Search for the cell housing the specified text and yield its (X, Y) center coordinate. 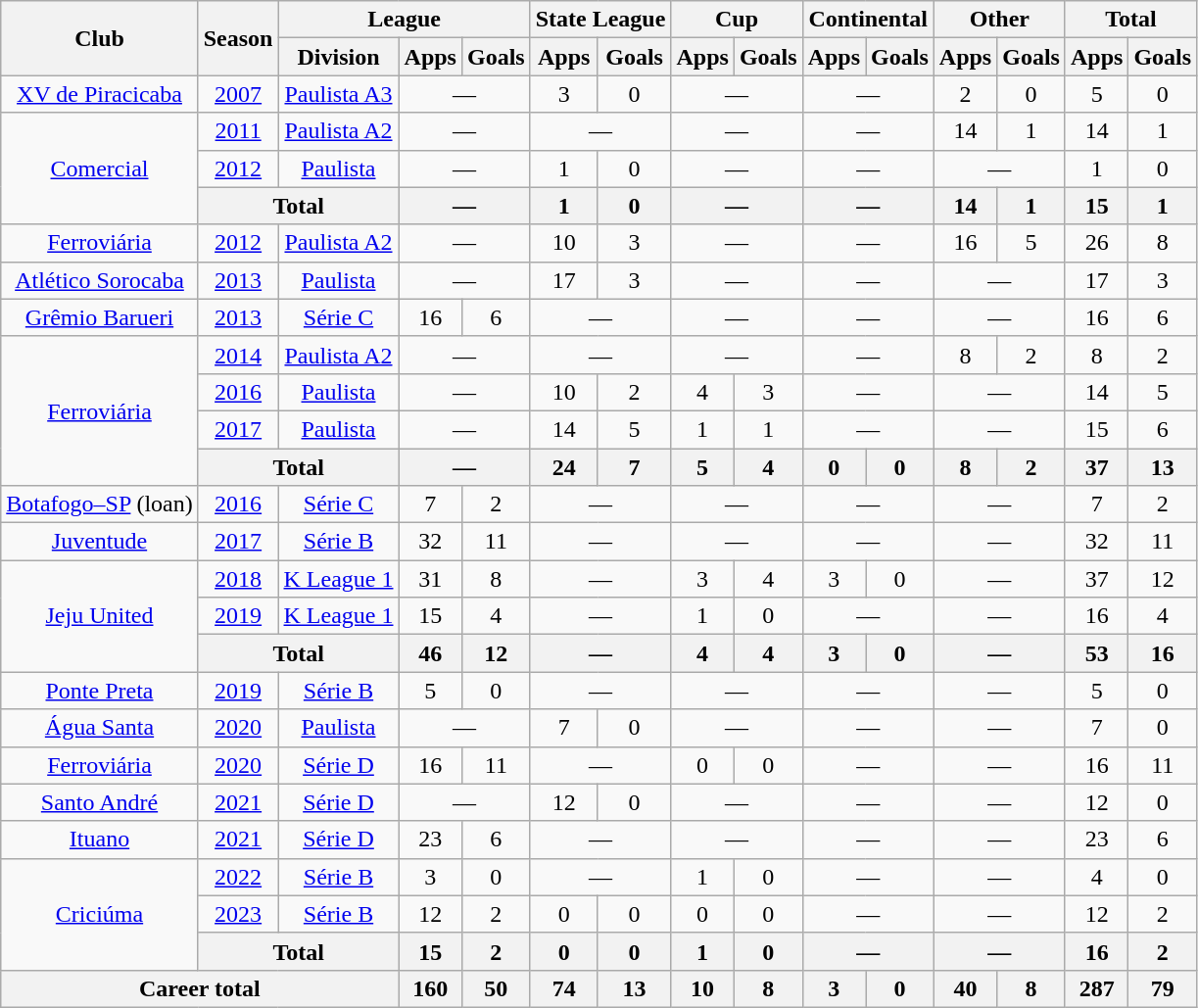
79 (1163, 988)
Água Santa (100, 728)
Criciúma (100, 914)
Paulista A3 (339, 94)
Other (999, 20)
Juventude (100, 542)
Career total (200, 988)
160 (430, 988)
Season (238, 38)
Ituano (100, 840)
League (404, 20)
XV de Piracicaba (100, 94)
State League (600, 20)
2023 (238, 914)
2014 (238, 355)
46 (430, 653)
26 (1096, 243)
Atlético Sorocaba (100, 280)
31 (430, 579)
Santo André (100, 802)
74 (564, 988)
24 (564, 467)
Club (100, 38)
53 (1096, 653)
Jeju United (100, 616)
Grêmio Barueri (100, 317)
Continental (868, 20)
40 (965, 988)
287 (1096, 988)
2007 (238, 94)
2011 (238, 131)
Division (339, 57)
Cup (737, 20)
Comercial (100, 168)
50 (496, 988)
Botafogo–SP (loan) (100, 504)
2018 (238, 579)
Ponte Preta (100, 691)
2022 (238, 877)
